Extract the (x, y) coordinate from the center of the cell holding the provided text.  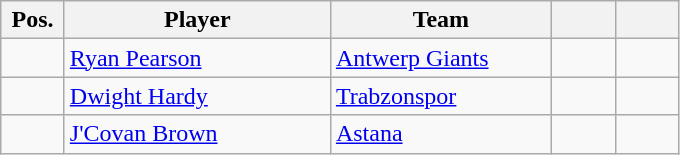
J'Covan Brown (197, 134)
Pos. (33, 20)
Astana (440, 134)
Ryan Pearson (197, 58)
Player (197, 20)
Dwight Hardy (197, 96)
Team (440, 20)
Antwerp Giants (440, 58)
Trabzonspor (440, 96)
